Extract the (x, y) coordinate from the center of the cell holding the provided text.  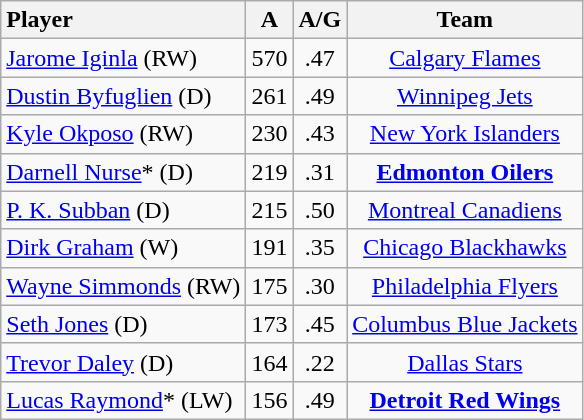
215 (270, 210)
Edmonton Oilers (465, 172)
Team (465, 20)
.43 (320, 134)
.47 (320, 58)
P. K. Subban (D) (124, 210)
Jarome Iginla (RW) (124, 58)
Wayne Simmonds (RW) (124, 286)
.31 (320, 172)
.35 (320, 248)
164 (270, 362)
Dustin Byfuglien (D) (124, 96)
.50 (320, 210)
261 (270, 96)
Darnell Nurse* (D) (124, 172)
Player (124, 20)
Chicago Blackhawks (465, 248)
Calgary Flames (465, 58)
Kyle Okposo (RW) (124, 134)
Winnipeg Jets (465, 96)
Seth Jones (D) (124, 324)
A/G (320, 20)
230 (270, 134)
.45 (320, 324)
Columbus Blue Jackets (465, 324)
175 (270, 286)
Dallas Stars (465, 362)
Detroit Red Wings (465, 400)
.30 (320, 286)
219 (270, 172)
New York Islanders (465, 134)
173 (270, 324)
Montreal Canadiens (465, 210)
191 (270, 248)
Trevor Daley (D) (124, 362)
A (270, 20)
Dirk Graham (W) (124, 248)
Philadelphia Flyers (465, 286)
Lucas Raymond* (LW) (124, 400)
570 (270, 58)
156 (270, 400)
.22 (320, 362)
